Identify which cell holds the provided text, then report its (x, y) central coordinate. 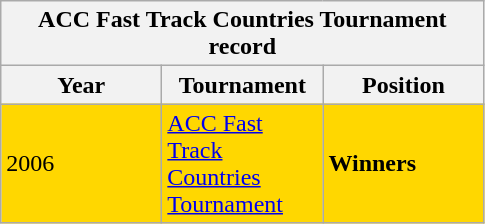
Tournament (242, 85)
ACC Fast Track Countries Tournament record (242, 34)
Position (404, 85)
Winners (404, 164)
2006 (82, 164)
ACC Fast Track Countries Tournament (242, 164)
Year (82, 85)
